Provide the [X, Y] coordinate of the cell's center where the given text is located.  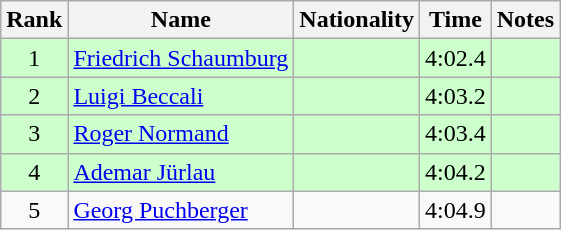
Notes [525, 20]
Roger Normand [181, 134]
5 [34, 210]
1 [34, 58]
Time [456, 20]
Friedrich Schaumburg [181, 58]
Luigi Beccali [181, 96]
3 [34, 134]
4:03.4 [456, 134]
2 [34, 96]
Name [181, 20]
4 [34, 172]
4:02.4 [456, 58]
Rank [34, 20]
Nationality [357, 20]
Georg Puchberger [181, 210]
4:04.9 [456, 210]
4:04.2 [456, 172]
Ademar Jürlau [181, 172]
4:03.2 [456, 96]
